Find where the given text appears and provide that cell's center as (x, y) coordinate. 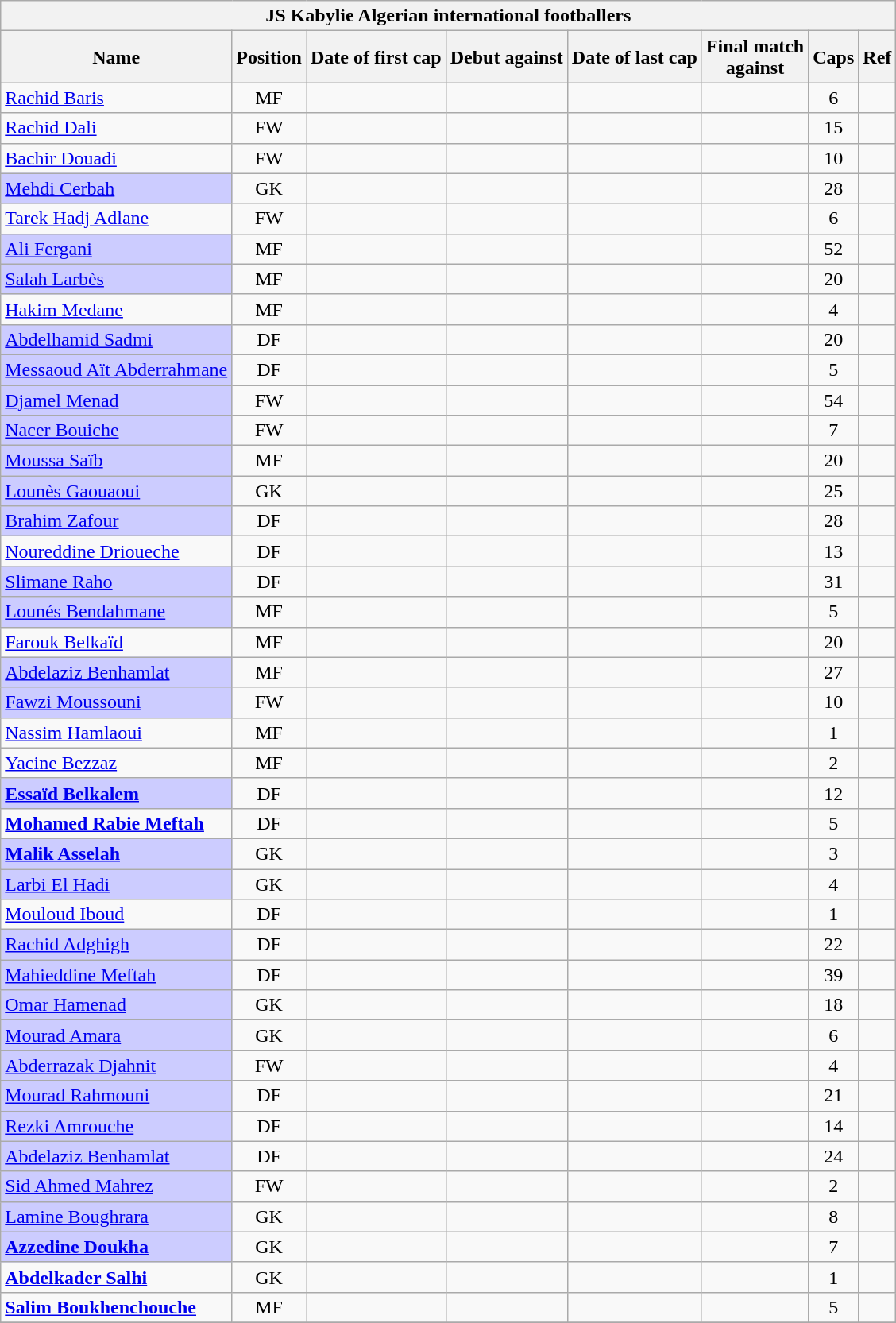
24 (834, 1156)
Nassim Hamlaoui (116, 733)
14 (834, 1126)
Mohamed Rabie Meftah (116, 823)
Larbi El Hadi (116, 884)
Brahim Zafour (116, 521)
Bachir Douadi (116, 158)
Mehdi Cerbah (116, 188)
15 (834, 128)
Nacer Bouiche (116, 431)
Mourad Amara (116, 1035)
Abdelhamid Sadmi (116, 339)
27 (834, 672)
Date of last cap (634, 57)
Debut against (507, 57)
Salah Larbès (116, 279)
Abderrazak Djahnit (116, 1066)
3 (834, 853)
Date of first cap (377, 57)
Djamel Menad (116, 400)
Azzedine Doukha (116, 1247)
Rachid Baris (116, 98)
Malik Asselah (116, 853)
Fawzi Moussouni (116, 702)
Tarek Hadj Adlane (116, 219)
Ref (877, 57)
13 (834, 551)
Rachid Dali (116, 128)
Salim Boukhenchouche (116, 1307)
Name (116, 57)
Omar Hamenad (116, 1005)
21 (834, 1096)
Essaïd Belkalem (116, 793)
Moussa Saïb (116, 461)
JS Kabylie Algerian international footballers (448, 16)
Abdelkader Salhi (116, 1277)
Final matchagainst (755, 57)
Ali Fergani (116, 249)
Lounès Gaouaoui (116, 491)
39 (834, 975)
Lamine Boughrara (116, 1217)
25 (834, 491)
54 (834, 400)
8 (834, 1217)
Rachid Adghigh (116, 945)
52 (834, 249)
Noureddine Drioueche (116, 551)
Hakim Medane (116, 309)
Rezki Amrouche (116, 1126)
Position (269, 57)
31 (834, 582)
Mouloud Iboud (116, 915)
Messaoud Aït Abderrahmane (116, 369)
Farouk Belkaïd (116, 642)
12 (834, 793)
Mourad Rahmouni (116, 1096)
Caps (834, 57)
22 (834, 945)
Slimane Raho (116, 582)
Lounés Bendahmane (116, 612)
Sid Ahmed Mahrez (116, 1186)
Yacine Bezzaz (116, 763)
18 (834, 1005)
Mahieddine Meftah (116, 975)
